Provide the (x, y) coordinate of the cell's center where the given text is located.  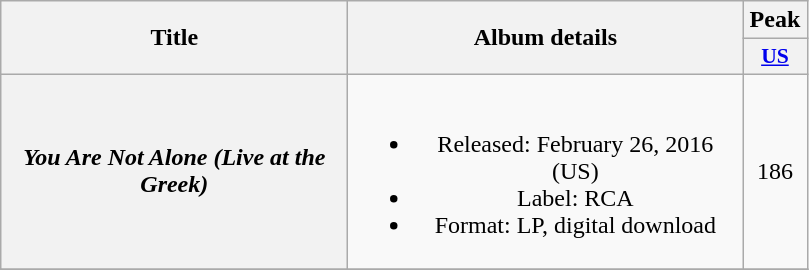
Peak (775, 20)
Title (174, 38)
186 (775, 171)
You Are Not Alone (Live at the Greek) (174, 171)
Released: February 26, 2016 (US)Label: RCAFormat: LP, digital download (546, 171)
US (775, 57)
Album details (546, 38)
